Return the [x, y] coordinate for the center point of the cell that contains the specified text.  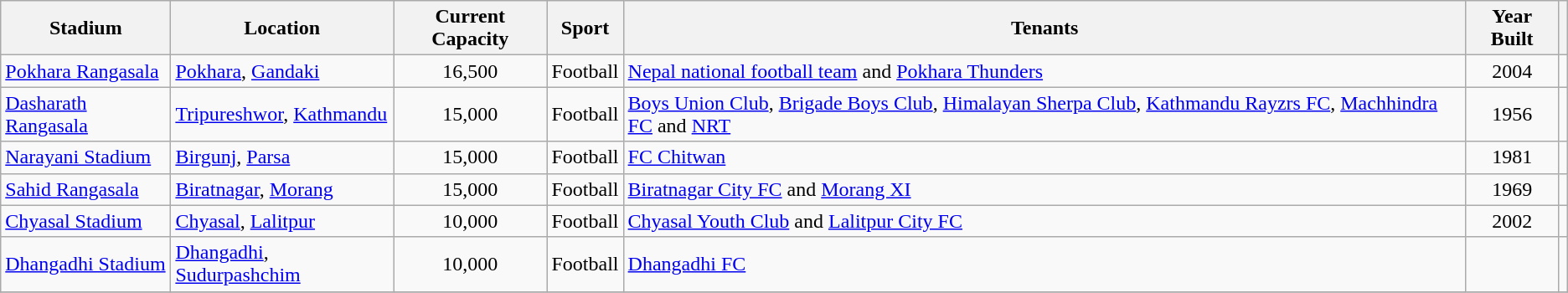
Chyasal Youth Club and Lalitpur City FC [1044, 221]
Dhangadhi Stadium [85, 265]
Stadium [85, 28]
Narayani Stadium [85, 157]
16,500 [471, 71]
Location [282, 28]
1956 [1512, 114]
Sport [585, 28]
Pokhara, Gandaki [282, 71]
2004 [1512, 71]
Dhangadhi, Sudurpashchim [282, 265]
Nepal national football team and Pokhara Thunders [1044, 71]
Birgunj, Parsa [282, 157]
Biratnagar City FC and Morang XI [1044, 189]
Dasharath Rangasala [85, 114]
Chyasal, Lalitpur [282, 221]
Boys Union Club, Brigade Boys Club, Himalayan Sherpa Club, Kathmandu Rayzrs FC, Machhindra FC and NRT [1044, 114]
Sahid Rangasala [85, 189]
1981 [1512, 157]
FC Chitwan [1044, 157]
Biratnagar, Morang [282, 189]
Chyasal Stadium [85, 221]
2002 [1512, 221]
Year Built [1512, 28]
1969 [1512, 189]
Current Capacity [471, 28]
Pokhara Rangasala [85, 71]
Dhangadhi FC [1044, 265]
Tripureshwor, Kathmandu [282, 114]
Tenants [1044, 28]
